Return the [x, y] coordinate for the center point of the cell that contains the specified text.  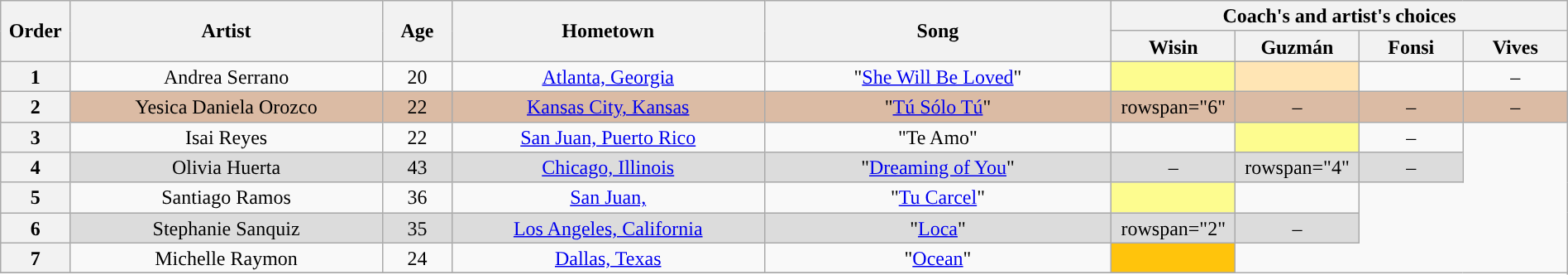
43 [417, 167]
Hometown [608, 31]
Guzmán [1298, 46]
5 [36, 197]
3 [36, 137]
Song [938, 31]
Wisin [1174, 46]
24 [417, 258]
"Tu Carcel" [938, 197]
"Ocean" [938, 258]
Kansas City, Kansas [608, 106]
Fonsi [1411, 46]
"Dreaming of You" [938, 167]
"She Will Be Loved" [938, 76]
rowspan="6" [1174, 106]
Michelle Raymon [227, 258]
36 [417, 197]
Los Angeles, California [608, 229]
Andrea Serrano [227, 76]
4 [36, 167]
rowspan="2" [1174, 229]
20 [417, 76]
Chicago, Illinois [608, 167]
35 [417, 229]
rowspan="4" [1298, 167]
Coach's and artist's choices [1340, 17]
"Te Amo" [938, 137]
Age [417, 31]
Stephanie Sanquiz [227, 229]
7 [36, 258]
Order [36, 31]
"Tú Sólo Tú" [938, 106]
Artist [227, 31]
Atlanta, Georgia [608, 76]
San Juan, Puerto Rico [608, 137]
Isai Reyes [227, 137]
2 [36, 106]
"Loca" [938, 229]
1 [36, 76]
Dallas, Texas [608, 258]
Yesica Daniela Orozco [227, 106]
Olivia Huerta [227, 167]
San Juan, [608, 197]
6 [36, 229]
Santiago Ramos [227, 197]
Vives [1515, 46]
